Return (X, Y) of the center of cell containing provided text 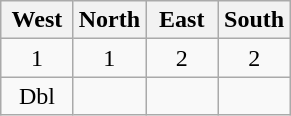
West (37, 20)
North (109, 20)
Dbl (37, 96)
East (182, 20)
South (254, 20)
